Detect which cell encompasses the target text, then output its (X, Y) center coordinate. 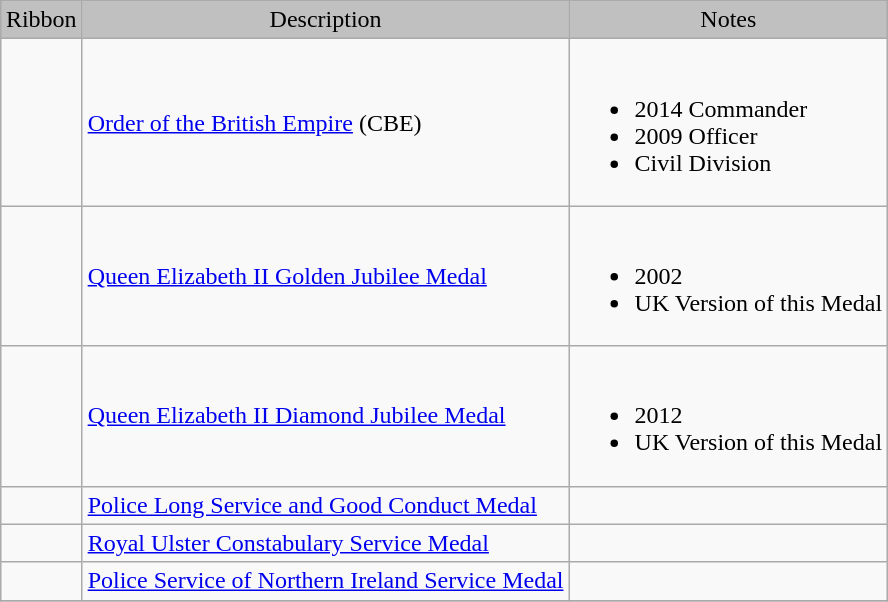
Royal Ulster Constabulary Service Medal (326, 543)
Description (326, 20)
2014 Commander2009 OfficerCivil Division (728, 122)
Queen Elizabeth II Diamond Jubilee Medal (326, 416)
Order of the British Empire (CBE) (326, 122)
Queen Elizabeth II Golden Jubilee Medal (326, 276)
Ribbon (41, 20)
Police Service of Northern Ireland Service Medal (326, 581)
Police Long Service and Good Conduct Medal (326, 505)
2002UK Version of this Medal (728, 276)
Notes (728, 20)
2012UK Version of this Medal (728, 416)
